Return (x, y) of the center of cell containing provided text 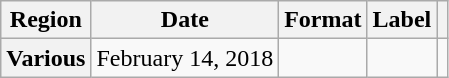
February 14, 2018 (185, 58)
Label (402, 20)
Format (323, 20)
Region (46, 20)
Various (46, 58)
Date (185, 20)
